Identify which cell holds the provided text, then report its [x, y] central coordinate. 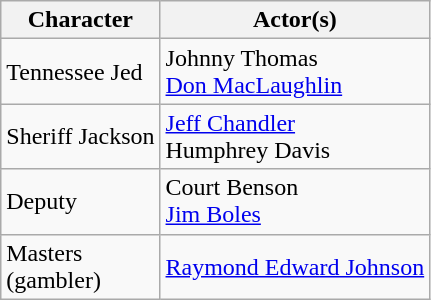
Actor(s) [295, 20]
Deputy [80, 202]
Johnny ThomasDon MacLaughlin [295, 72]
Court BensonJim Boles [295, 202]
Jeff ChandlerHumphrey Davis [295, 136]
Character [80, 20]
Raymond Edward Johnson [295, 266]
Sheriff Jackson [80, 136]
Tennessee Jed [80, 72]
Masters(gambler) [80, 266]
